Provide the (X, Y) coordinate of the cell's center where the given text is located.  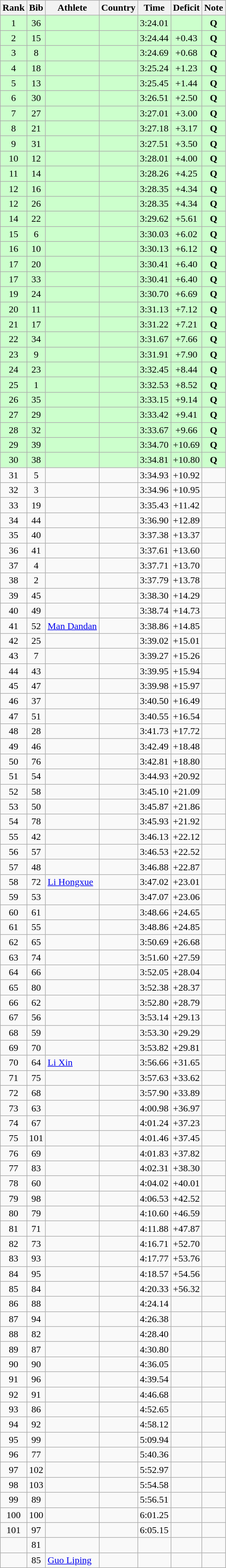
3:30.03 (154, 234)
3:34.81 (154, 460)
+56.32 (186, 1289)
+17.72 (186, 731)
+28.04 (186, 972)
+22.87 (186, 867)
3:39.02 (154, 641)
3:34.93 (154, 475)
3:53.30 (154, 1033)
4:01.46 (154, 1138)
+42.52 (186, 1199)
3:38.86 (154, 626)
4:10.60 (154, 1214)
+15.94 (186, 671)
+37.23 (186, 1123)
+29.29 (186, 1033)
3:25.45 (154, 83)
4:17.77 (154, 1259)
+33.89 (186, 1093)
3:32.45 (154, 369)
5:09.94 (154, 1440)
+9.41 (186, 415)
Bib (36, 8)
+28.79 (186, 1003)
+7.21 (186, 324)
3:27.01 (154, 113)
3:39.95 (154, 671)
3:37.71 (154, 565)
4:26.38 (154, 1319)
+11.42 (186, 505)
+7.90 (186, 354)
+13.60 (186, 550)
+21.92 (186, 822)
+29.81 (186, 1048)
4:20.33 (154, 1289)
3:25.24 (154, 68)
102 (36, 1470)
3:52.80 (154, 1003)
+46.59 (186, 1214)
18 (36, 68)
+3.50 (186, 143)
+23.01 (186, 882)
3:38.30 (154, 596)
3:45.87 (154, 807)
+13.78 (186, 580)
+6.02 (186, 234)
+0.43 (186, 38)
3:37.79 (154, 580)
+26.68 (186, 942)
+3.17 (186, 128)
+31.65 (186, 1063)
+22.12 (186, 837)
6:05.15 (154, 1530)
3:24.69 (154, 53)
+5.61 (186, 219)
3:46.88 (154, 867)
+10.95 (186, 490)
3:38.74 (154, 611)
3:57.90 (154, 1093)
3:45.10 (154, 792)
4:18.57 (154, 1274)
+24.65 (186, 912)
5:56.51 (154, 1500)
3:36.90 (154, 520)
+20.92 (186, 776)
3:48.66 (154, 912)
3:29.62 (154, 219)
3:53.82 (154, 1048)
+10.69 (186, 445)
3:28.01 (154, 158)
3:35.43 (154, 505)
+21.86 (186, 807)
3:45.93 (154, 822)
3:37.38 (154, 535)
4:01.24 (154, 1123)
4:16.71 (154, 1244)
+28.37 (186, 988)
4:06.53 (154, 1199)
+8.44 (186, 369)
3:40.55 (154, 716)
3:51.60 (154, 957)
3:44.93 (154, 776)
4:28.40 (154, 1334)
+47.87 (186, 1229)
3:32.53 (154, 384)
3:31.13 (154, 309)
3:41.73 (154, 731)
3:40.50 (154, 701)
3:27.51 (154, 143)
3:52.38 (154, 988)
Deficit (186, 8)
+40.01 (186, 1184)
3:33.67 (154, 430)
+12.89 (186, 520)
+1.44 (186, 83)
3:46.53 (154, 852)
+24.85 (186, 927)
Li Hongxue (72, 882)
103 (36, 1485)
3:31.22 (154, 324)
+8.52 (186, 384)
+53.76 (186, 1259)
3:53.14 (154, 1018)
Rank (13, 8)
4:00.98 (154, 1108)
+3.00 (186, 113)
+18.48 (186, 746)
Note (213, 8)
4:11.88 (154, 1229)
3:57.63 (154, 1078)
3:50.69 (154, 942)
3:28.26 (154, 173)
6:01.25 (154, 1515)
+13.37 (186, 535)
+38.30 (186, 1168)
+36.97 (186, 1108)
+9.14 (186, 400)
+21.09 (186, 792)
3:31.91 (154, 354)
+14.73 (186, 611)
4:58.12 (154, 1425)
3:34.70 (154, 445)
4:24.14 (154, 1304)
3:30.70 (154, 294)
+0.68 (186, 53)
4:39.54 (154, 1379)
Man Dandan (72, 626)
+52.70 (186, 1244)
4:46.68 (154, 1394)
4:01.83 (154, 1153)
+18.80 (186, 761)
+14.29 (186, 596)
3:48.86 (154, 927)
+37.82 (186, 1153)
4:52.65 (154, 1410)
3:30.13 (154, 249)
3:42.49 (154, 746)
+6.12 (186, 249)
+23.06 (186, 897)
+10.80 (186, 460)
3:33.42 (154, 415)
+9.66 (186, 430)
13 (36, 83)
+14.85 (186, 626)
+37.45 (186, 1138)
Country (119, 8)
Guo Liping (72, 1560)
Li Xin (72, 1063)
+15.26 (186, 656)
+13.70 (186, 565)
Time (154, 8)
+7.12 (186, 309)
3:47.02 (154, 882)
3:37.61 (154, 550)
4:02.31 (154, 1168)
3:46.13 (154, 837)
+16.54 (186, 716)
+16.49 (186, 701)
+2.50 (186, 98)
3:34.96 (154, 490)
3:24.44 (154, 38)
4:04.02 (154, 1184)
3:56.66 (154, 1063)
3:52.05 (154, 972)
+15.97 (186, 686)
5:52.97 (154, 1470)
5:40.36 (154, 1455)
+4.00 (186, 158)
+4.25 (186, 173)
+54.56 (186, 1274)
4:36.05 (154, 1364)
3:31.67 (154, 339)
4:30.80 (154, 1349)
+27.59 (186, 957)
3:42.81 (154, 761)
+10.92 (186, 475)
+29.13 (186, 1018)
3:24.01 (154, 23)
+1.23 (186, 68)
+33.62 (186, 1078)
Athlete (72, 8)
+22.52 (186, 852)
3:33.15 (154, 400)
3:39.98 (154, 686)
3:47.07 (154, 897)
3:27.18 (154, 128)
3:26.51 (154, 98)
+15.01 (186, 641)
+6.69 (186, 294)
3:39.27 (154, 656)
5:54.58 (154, 1485)
+7.66 (186, 339)
